Extract the [x, y] coordinate from the center of the cell holding the provided text.  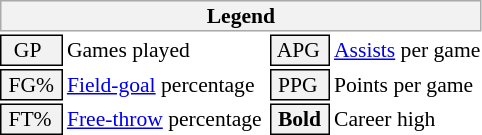
Points per game [408, 85]
PPG [300, 85]
FG% [31, 85]
Field-goal percentage [166, 85]
APG [300, 50]
GP [31, 50]
Legend [241, 16]
Games played [166, 50]
Assists per game [408, 50]
